Detect which cell encompasses the target text, then output its (x, y) center coordinate. 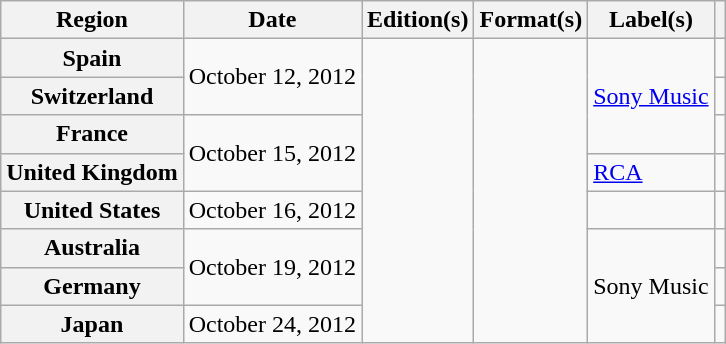
Australia (92, 248)
October 12, 2012 (272, 77)
October 24, 2012 (272, 324)
Date (272, 20)
Label(s) (651, 20)
RCA (651, 172)
October 19, 2012 (272, 267)
Edition(s) (418, 20)
Region (92, 20)
October 15, 2012 (272, 153)
United Kingdom (92, 172)
France (92, 134)
United States (92, 210)
Japan (92, 324)
Switzerland (92, 96)
Germany (92, 286)
Format(s) (531, 20)
Spain (92, 58)
October 16, 2012 (272, 210)
